Search for the cell housing the specified text and yield its [x, y] center coordinate. 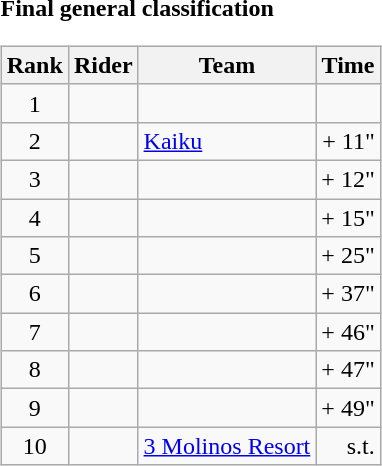
7 [34, 332]
3 [34, 179]
Team [227, 65]
Rider [103, 65]
2 [34, 141]
+ 15" [348, 217]
+ 49" [348, 408]
8 [34, 370]
+ 47" [348, 370]
+ 37" [348, 294]
6 [34, 294]
10 [34, 446]
3 Molinos Resort [227, 446]
+ 46" [348, 332]
9 [34, 408]
Time [348, 65]
4 [34, 217]
Kaiku [227, 141]
1 [34, 103]
+ 12" [348, 179]
+ 25" [348, 256]
+ 11" [348, 141]
Rank [34, 65]
5 [34, 256]
s.t. [348, 446]
